Scan for the cell matching the given text and deliver its [x, y] coordinate at center. 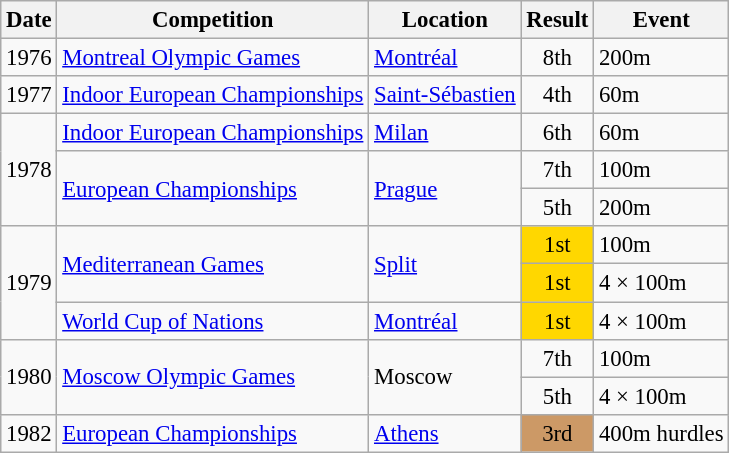
Split [445, 264]
8th [558, 58]
1982 [29, 433]
World Cup of Nations [213, 321]
Montreal Olympic Games [213, 58]
Competition [213, 20]
6th [558, 133]
1978 [29, 170]
Mediterranean Games [213, 264]
Milan [445, 133]
Date [29, 20]
1977 [29, 95]
Moscow [445, 376]
Result [558, 20]
1976 [29, 58]
Moscow Olympic Games [213, 376]
3rd [558, 433]
Location [445, 20]
1979 [29, 282]
4th [558, 95]
400m hurdles [662, 433]
Prague [445, 188]
Athens [445, 433]
Saint-Sébastien [445, 95]
1980 [29, 376]
Event [662, 20]
